Find where the given text appears and provide that cell's center as (x, y) coordinate. 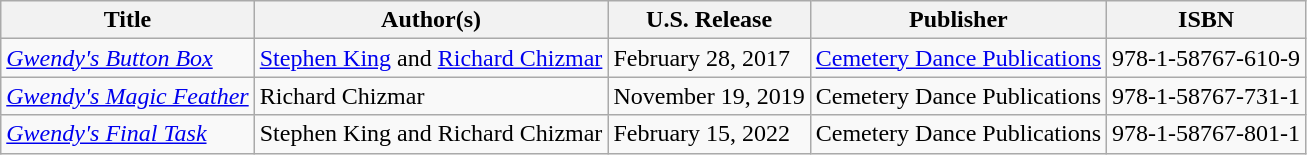
Gwendy's Button Box (128, 58)
978-1-58767-801-1 (1206, 134)
Richard Chizmar (431, 96)
Author(s) (431, 20)
978-1-58767-610-9 (1206, 58)
978-1-58767-731-1 (1206, 96)
Publisher (958, 20)
Title (128, 20)
November 19, 2019 (709, 96)
U.S. Release (709, 20)
February 15, 2022 (709, 134)
ISBN (1206, 20)
Gwendy's Magic Feather (128, 96)
Gwendy's Final Task (128, 134)
February 28, 2017 (709, 58)
